Determine the (X, Y) coordinate at the center of the cell enclosing the given text.  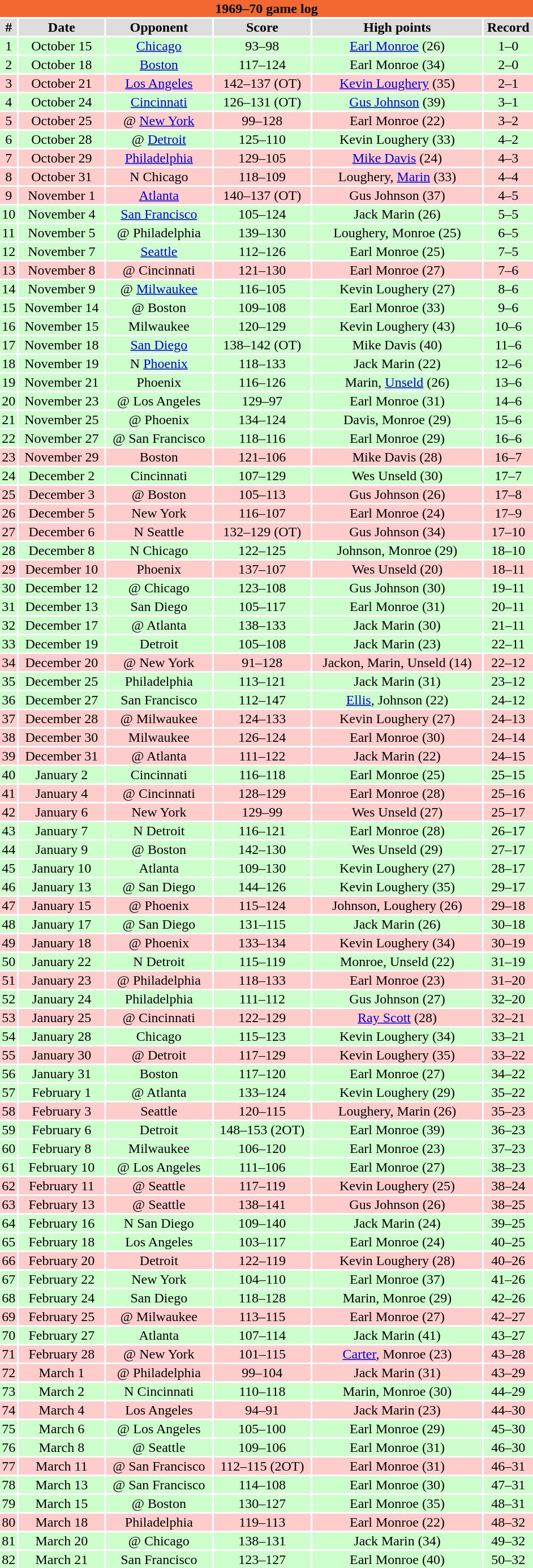
February 10 (61, 1167)
103–117 (262, 1242)
57 (8, 1092)
38 (8, 737)
122–125 (262, 550)
112–147 (262, 700)
22–11 (508, 644)
27–17 (508, 849)
December 6 (61, 532)
17–10 (508, 532)
2–1 (508, 83)
November 9 (61, 289)
Score (262, 27)
33–21 (508, 1036)
105–100 (262, 1429)
132–129 (OT) (262, 532)
39–25 (508, 1223)
32 (8, 625)
February 6 (61, 1130)
106–120 (262, 1148)
55 (8, 1055)
6–5 (508, 233)
126–131 (OT) (262, 102)
32–20 (508, 999)
68 (8, 1298)
30–18 (508, 924)
39 (8, 756)
50–32 (508, 1560)
March 11 (61, 1466)
Earl Monroe (37) (397, 1279)
Gus Johnson (37) (397, 195)
Loughery, Marin (33) (397, 177)
114–108 (262, 1485)
51 (8, 980)
January 13 (61, 887)
118–128 (262, 1298)
109–106 (262, 1447)
133–134 (262, 943)
17–9 (508, 513)
80 (8, 1522)
Gus Johnson (34) (397, 532)
23–12 (508, 681)
Ray Scott (28) (397, 1018)
October 28 (61, 139)
107–114 (262, 1335)
March 6 (61, 1429)
March 4 (61, 1410)
77 (8, 1466)
24 (8, 476)
9–6 (508, 307)
December 8 (61, 550)
35–22 (508, 1092)
January 6 (61, 812)
March 18 (61, 1522)
Kevin Loughery (43) (397, 326)
Carter, Monroe (23) (397, 1354)
76 (8, 1447)
January 17 (61, 924)
4 (8, 102)
129–105 (262, 158)
November 7 (61, 251)
November 27 (61, 438)
109–140 (262, 1223)
116–126 (262, 382)
N Phoenix (158, 364)
101–115 (262, 1354)
March 1 (61, 1373)
Ellis, Johnson (22) (397, 700)
116–105 (262, 289)
35–23 (508, 1111)
2 (8, 65)
138–142 (OT) (262, 345)
25–15 (508, 775)
February 8 (61, 1148)
49–32 (508, 1541)
20–11 (508, 606)
82 (8, 1560)
45–30 (508, 1429)
October 15 (61, 46)
105–108 (262, 644)
69 (8, 1317)
Jack Marin (24) (397, 1223)
111–122 (262, 756)
42 (8, 812)
45 (8, 868)
13–6 (508, 382)
17–8 (508, 494)
1 (8, 46)
7 (8, 158)
113–121 (262, 681)
37 (8, 719)
111–112 (262, 999)
January 18 (61, 943)
32–21 (508, 1018)
81 (8, 1541)
28 (8, 550)
November 25 (61, 420)
43 (8, 831)
72 (8, 1373)
26–17 (508, 831)
Loughery, Monroe (25) (397, 233)
December 17 (61, 625)
Date (61, 27)
7–6 (508, 270)
Wes Unseld (30) (397, 476)
11 (8, 233)
Earl Monroe (26) (397, 46)
Johnson, Loughery (26) (397, 905)
33 (8, 644)
Marin, Monroe (30) (397, 1391)
112–115 (2OT) (262, 1466)
March 2 (61, 1391)
Johnson, Monroe (29) (397, 550)
19–11 (508, 588)
February 3 (61, 1111)
November 21 (61, 382)
Davis, Monroe (29) (397, 420)
January 23 (61, 980)
February 16 (61, 1223)
January 25 (61, 1018)
40–25 (508, 1242)
# (8, 27)
42–26 (508, 1298)
7–5 (508, 251)
January 30 (61, 1055)
Loughery, Marin (26) (397, 1111)
November 4 (61, 214)
November 15 (61, 326)
148–153 (2OT) (262, 1130)
December 2 (61, 476)
12 (8, 251)
Kevin Loughery (25) (397, 1186)
Wes Unseld (29) (397, 849)
71 (8, 1354)
73 (8, 1391)
105–124 (262, 214)
Kevin Loughery (29) (397, 1092)
3–1 (508, 102)
16 (8, 326)
137–107 (262, 569)
October 21 (61, 83)
Monroe, Unseld (22) (397, 962)
High points (397, 27)
20 (8, 401)
46–30 (508, 1447)
116–121 (262, 831)
34–22 (508, 1074)
64 (8, 1223)
31–19 (508, 962)
31–20 (508, 980)
December 27 (61, 700)
1969–70 game log (266, 8)
31 (8, 606)
December 12 (61, 588)
November 14 (61, 307)
24–14 (508, 737)
38–23 (508, 1167)
42–27 (508, 1317)
Earl Monroe (34) (397, 65)
February 28 (61, 1354)
November 1 (61, 195)
56 (8, 1074)
Opponent (158, 27)
November 29 (61, 457)
107–129 (262, 476)
December 20 (61, 663)
43–27 (508, 1335)
November 5 (61, 233)
29–18 (508, 905)
Gus Johnson (27) (397, 999)
91–128 (262, 663)
113–115 (262, 1317)
41–26 (508, 1279)
27 (8, 532)
44–30 (508, 1410)
9 (8, 195)
February 18 (61, 1242)
Wes Unseld (20) (397, 569)
117–120 (262, 1074)
63 (8, 1204)
18–10 (508, 550)
25 (8, 494)
6 (8, 139)
January 28 (61, 1036)
10 (8, 214)
93–98 (262, 46)
January 22 (61, 962)
March 15 (61, 1503)
120–115 (262, 1111)
January 7 (61, 831)
January 4 (61, 793)
December 13 (61, 606)
123–108 (262, 588)
October 18 (61, 65)
Gus Johnson (39) (397, 102)
139–130 (262, 233)
17 (8, 345)
109–130 (262, 868)
Earl Monroe (33) (397, 307)
30 (8, 588)
18 (8, 364)
116–107 (262, 513)
March 20 (61, 1541)
29–17 (508, 887)
47–31 (508, 1485)
Marin, Unseld (26) (397, 382)
118–116 (262, 438)
24–15 (508, 756)
Jack Marin (34) (397, 1541)
December 3 (61, 494)
109–108 (262, 307)
Gus Johnson (30) (397, 588)
53 (8, 1018)
46 (8, 887)
79 (8, 1503)
November 18 (61, 345)
133–124 (262, 1092)
February 25 (61, 1317)
47 (8, 905)
February 22 (61, 1279)
117–119 (262, 1186)
117–129 (262, 1055)
Mike Davis (24) (397, 158)
120–129 (262, 326)
115–119 (262, 962)
138–131 (262, 1541)
Mike Davis (28) (397, 457)
105–113 (262, 494)
70 (8, 1335)
5–5 (508, 214)
94–91 (262, 1410)
134–124 (262, 420)
February 20 (61, 1261)
December 25 (61, 681)
119–113 (262, 1522)
60 (8, 1148)
4–3 (508, 158)
Jack Marin (41) (397, 1335)
January 31 (61, 1074)
30–19 (508, 943)
43–28 (508, 1354)
128–129 (262, 793)
24–13 (508, 719)
34 (8, 663)
February 27 (61, 1335)
Jack Marin (30) (397, 625)
58 (8, 1111)
24–12 (508, 700)
8 (8, 177)
October 24 (61, 102)
March 8 (61, 1447)
14–6 (508, 401)
March 13 (61, 1485)
38–24 (508, 1186)
40 (8, 775)
3 (8, 83)
115–123 (262, 1036)
26 (8, 513)
13 (8, 270)
12–6 (508, 364)
25–16 (508, 793)
February 13 (61, 1204)
January 9 (61, 849)
16–6 (508, 438)
23 (8, 457)
61 (8, 1167)
January 15 (61, 905)
N Seattle (158, 532)
19 (8, 382)
22 (8, 438)
16–7 (508, 457)
Earl Monroe (35) (397, 1503)
99–104 (262, 1373)
116–118 (262, 775)
1–0 (508, 46)
121–106 (262, 457)
36 (8, 700)
66 (8, 1261)
130–127 (262, 1503)
48–32 (508, 1522)
115–124 (262, 905)
122–129 (262, 1018)
126–124 (262, 737)
29 (8, 569)
138–133 (262, 625)
67 (8, 1279)
November 19 (61, 364)
14 (8, 289)
December 10 (61, 569)
48–31 (508, 1503)
140–137 (OT) (262, 195)
43–29 (508, 1373)
December 28 (61, 719)
74 (8, 1410)
N San Diego (158, 1223)
125–110 (262, 139)
Wes Unseld (27) (397, 812)
3–2 (508, 121)
37–23 (508, 1148)
February 24 (61, 1298)
144–126 (262, 887)
44 (8, 849)
February 1 (61, 1092)
Earl Monroe (39) (397, 1130)
18–11 (508, 569)
November 8 (61, 270)
March 21 (61, 1560)
October 25 (61, 121)
117–124 (262, 65)
5 (8, 121)
January 10 (61, 868)
15–6 (508, 420)
November 23 (61, 401)
52 (8, 999)
December 5 (61, 513)
131–115 (262, 924)
110–118 (262, 1391)
11–6 (508, 345)
Record (508, 27)
118–109 (262, 177)
4–5 (508, 195)
142–130 (262, 849)
112–126 (262, 251)
41 (8, 793)
123–127 (262, 1560)
111–106 (262, 1167)
105–117 (262, 606)
15 (8, 307)
Kevin Loughery (28) (397, 1261)
122–119 (262, 1261)
48 (8, 924)
38–25 (508, 1204)
36–23 (508, 1130)
Mike Davis (40) (397, 345)
33–22 (508, 1055)
59 (8, 1130)
54 (8, 1036)
October 31 (61, 177)
4–4 (508, 177)
121–130 (262, 270)
25–17 (508, 812)
75 (8, 1429)
44–29 (508, 1391)
December 19 (61, 644)
4–2 (508, 139)
40–26 (508, 1261)
Kevin Loughery (33) (397, 139)
99–128 (262, 121)
46–31 (508, 1466)
129–99 (262, 812)
17–7 (508, 476)
22–12 (508, 663)
January 2 (61, 775)
49 (8, 943)
104–110 (262, 1279)
Jackon, Marin, Unseld (14) (397, 663)
28–17 (508, 868)
21–11 (508, 625)
35 (8, 681)
142–137 (OT) (262, 83)
78 (8, 1485)
21 (8, 420)
January 24 (61, 999)
December 31 (61, 756)
8–6 (508, 289)
Marin, Monroe (29) (397, 1298)
124–133 (262, 719)
February 11 (61, 1186)
N Cincinnati (158, 1391)
10–6 (508, 326)
2–0 (508, 65)
138–141 (262, 1204)
65 (8, 1242)
Earl Monroe (40) (397, 1560)
62 (8, 1186)
October 29 (61, 158)
129–97 (262, 401)
50 (8, 962)
December 30 (61, 737)
